Provide the (x, y) coordinate of the cell's center where the given text is located.  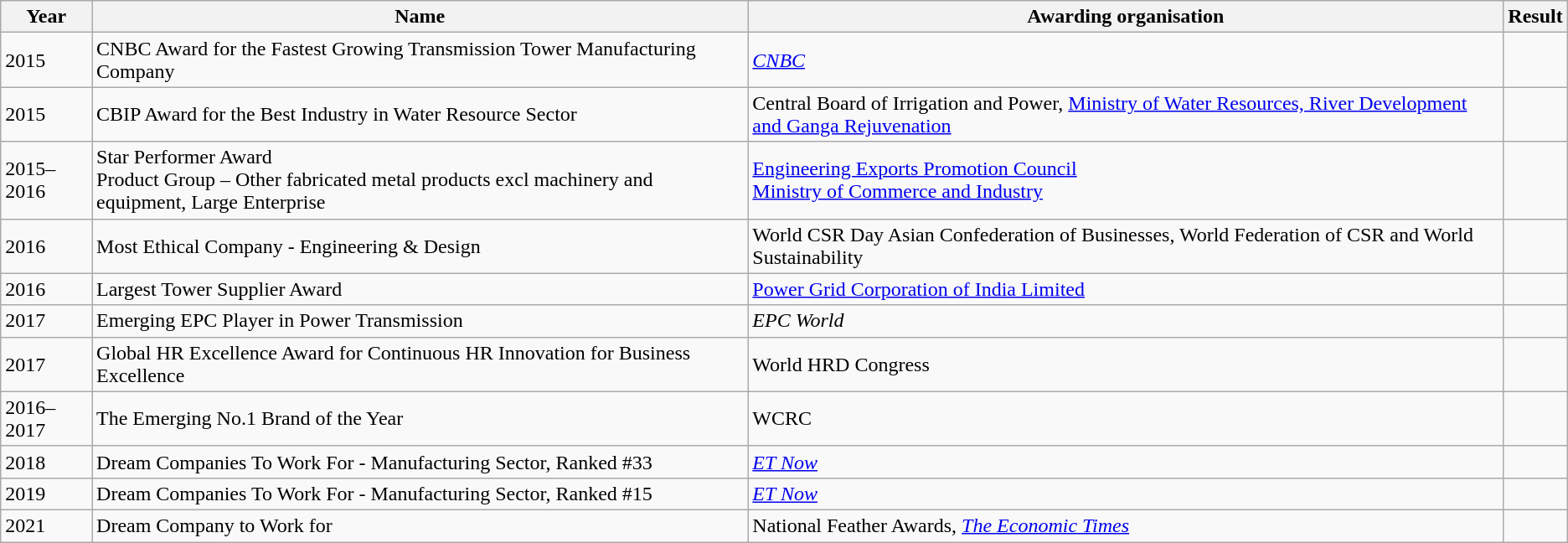
Awarding organisation (1126, 17)
2021 (47, 525)
Engineering Exports Promotion CouncilMinistry of Commerce and Industry (1126, 180)
The Emerging No.1 Brand of the Year (420, 419)
Year (47, 17)
CNBC (1126, 60)
Dream Companies To Work For - Manufacturing Sector, Ranked #15 (420, 494)
2019 (47, 494)
WCRC (1126, 419)
World CSR Day Asian Confederation of Businesses, World Federation of CSR and World Sustainability (1126, 246)
Result (1535, 17)
Dream Company to Work for (420, 525)
CBIP Award for the Best Industry in Water Resource Sector (420, 114)
Dream Companies To Work For - Manufacturing Sector, Ranked #33 (420, 462)
CNBC Award for the Fastest Growing Transmission Tower Manufacturing Company (420, 60)
Power Grid Corporation of India Limited (1126, 289)
World HRD Congress (1126, 364)
Global HR Excellence Award for Continuous HR Innovation for Business Excellence (420, 364)
2016–2017 (47, 419)
Name (420, 17)
Most Ethical Company - Engineering & Design (420, 246)
National Feather Awards, The Economic Times (1126, 525)
EPC World (1126, 321)
Emerging EPC Player in Power Transmission (420, 321)
Largest Tower Supplier Award (420, 289)
Central Board of Irrigation and Power, Ministry of Water Resources, River Development and Ganga Rejuvenation (1126, 114)
Star Performer AwardProduct Group – Other fabricated metal products excl machinery and equipment, Large Enterprise (420, 180)
2018 (47, 462)
2015–2016 (47, 180)
